Locate the cell with the specified text and output its (x, y) center coordinate. 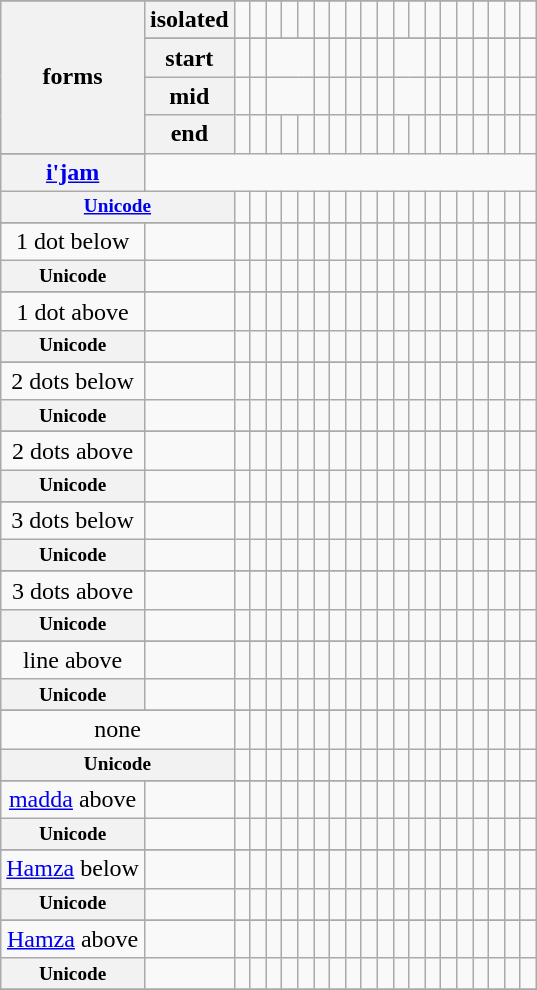
isolated (189, 20)
2 dots above (73, 451)
1 dot below (73, 242)
i'jam (73, 172)
end (189, 134)
3 dots above (73, 590)
line above (73, 660)
Hamza below (73, 869)
mid (189, 96)
3 dots below (73, 521)
2 dots below (73, 381)
madda above (73, 799)
Hamza above (73, 939)
start (189, 58)
forms (73, 77)
none (118, 730)
1 dot above (73, 311)
